For the text-containing cell, return its midpoint in [X, Y] coordinate format. 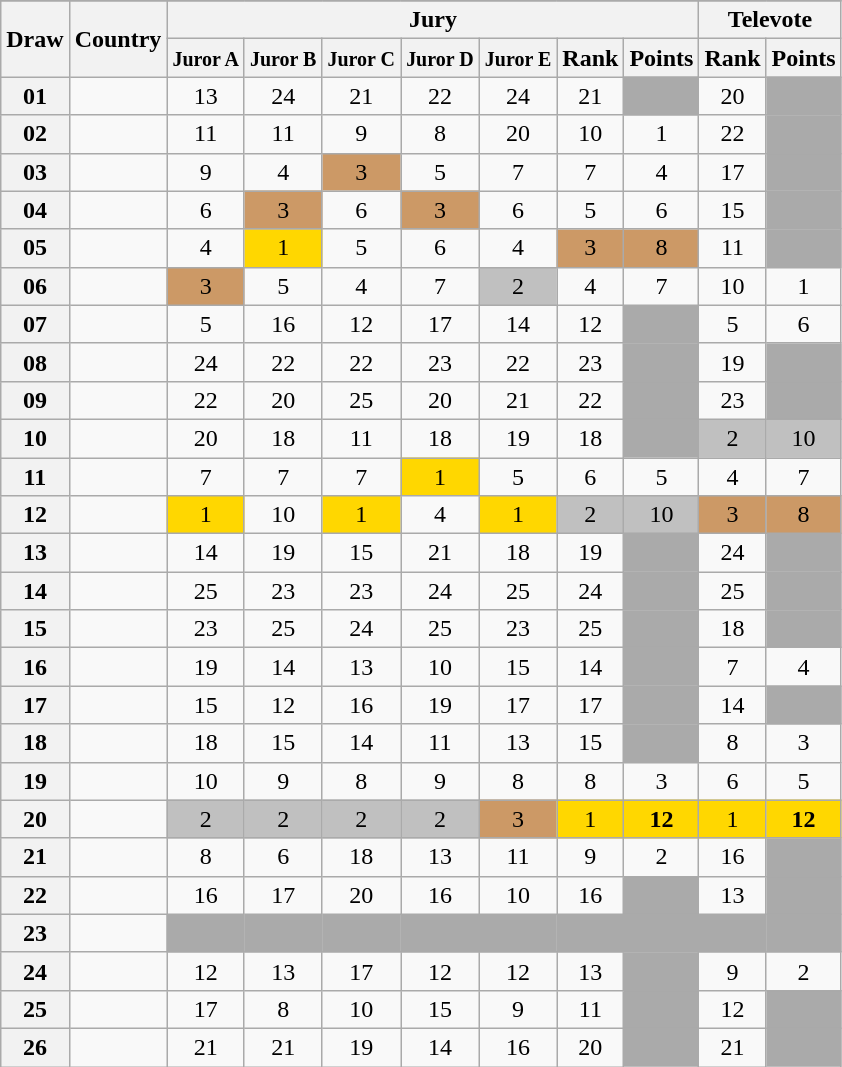
Country [118, 39]
09 [35, 400]
26 [35, 1047]
06 [35, 286]
Juror E [518, 58]
Juror C [362, 58]
08 [35, 362]
04 [35, 210]
Juror D [440, 58]
Televote [770, 20]
Jury [433, 20]
01 [35, 96]
07 [35, 324]
05 [35, 248]
Juror B [283, 58]
Juror A [206, 58]
Draw [35, 39]
03 [35, 172]
02 [35, 134]
